Search for the cell housing the specified text and yield its [x, y] center coordinate. 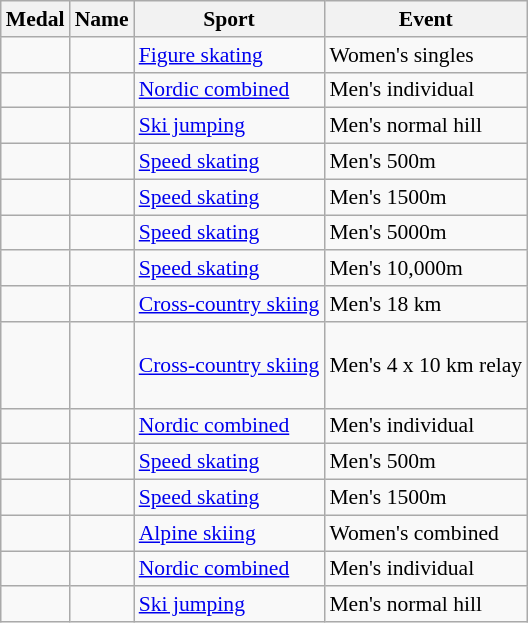
Event [426, 19]
Figure skating [230, 55]
Women's singles [426, 55]
Sport [230, 19]
Men's 4 x 10 km relay [426, 366]
Medal [36, 19]
Men's 18 km [426, 304]
Men's 5000m [426, 233]
Name [102, 19]
Women's combined [426, 533]
Alpine skiing [230, 533]
Men's 10,000m [426, 269]
